Search for the cell housing the specified text and yield its (X, Y) center coordinate. 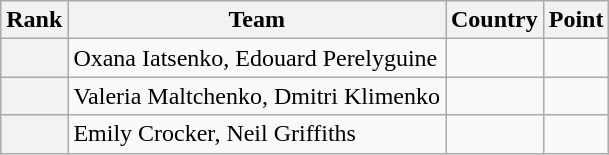
Oxana Iatsenko, Edouard Perelyguine (257, 58)
Team (257, 20)
Rank (34, 20)
Emily Crocker, Neil Griffiths (257, 134)
Country (495, 20)
Valeria Maltchenko, Dmitri Klimenko (257, 96)
Point (576, 20)
